Locate the cell with the specified text and output its (X, Y) center coordinate. 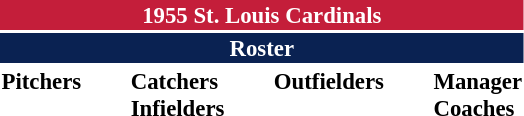
Roster (262, 48)
1955 St. Louis Cardinals (262, 15)
